Search for the cell housing the specified text and yield its [x, y] center coordinate. 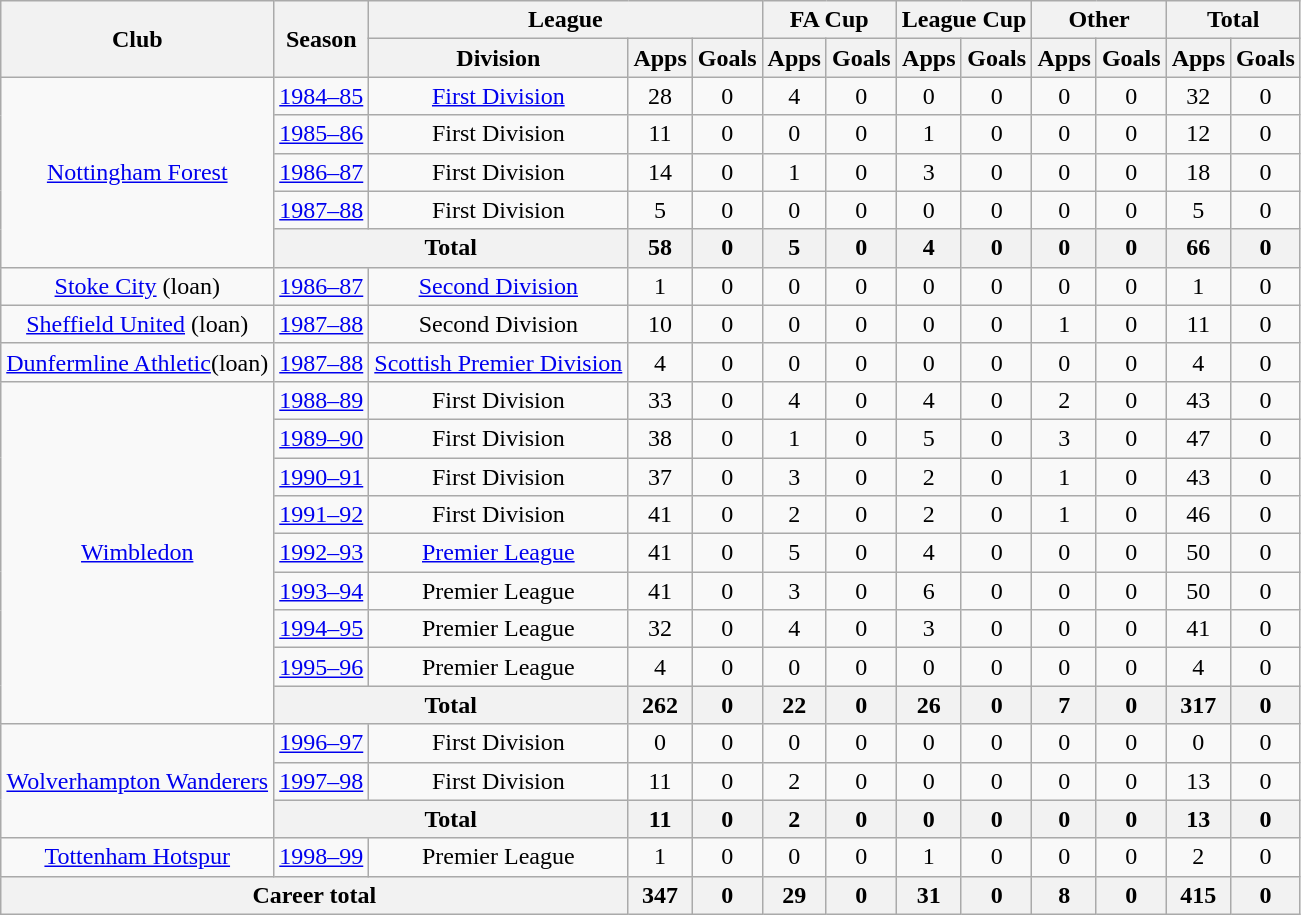
1994–95 [322, 629]
1993–94 [322, 591]
47 [1198, 438]
18 [1198, 172]
Club [138, 39]
Other [1099, 20]
28 [660, 96]
FA Cup [829, 20]
66 [1198, 248]
Tottenham Hotspur [138, 857]
1997–98 [322, 781]
1998–99 [322, 857]
415 [1198, 895]
Season [322, 39]
Dunfermline Athletic(loan) [138, 362]
26 [928, 705]
7 [1064, 705]
29 [794, 895]
1991–92 [322, 515]
317 [1198, 705]
46 [1198, 515]
6 [928, 591]
1989–90 [322, 438]
1985–86 [322, 134]
10 [660, 324]
League Cup [964, 20]
Career total [314, 895]
1996–97 [322, 743]
Stoke City (loan) [138, 286]
1995–96 [322, 667]
12 [1198, 134]
262 [660, 705]
Sheffield United (loan) [138, 324]
38 [660, 438]
8 [1064, 895]
33 [660, 400]
22 [794, 705]
1988–89 [322, 400]
Wimbledon [138, 552]
1990–91 [322, 477]
58 [660, 248]
37 [660, 477]
League [566, 20]
Division [498, 58]
Nottingham Forest [138, 172]
14 [660, 172]
347 [660, 895]
Scottish Premier Division [498, 362]
1992–93 [322, 553]
Wolverhampton Wanderers [138, 781]
1984–85 [322, 96]
31 [928, 895]
